Return (x, y) of the center of cell containing provided text 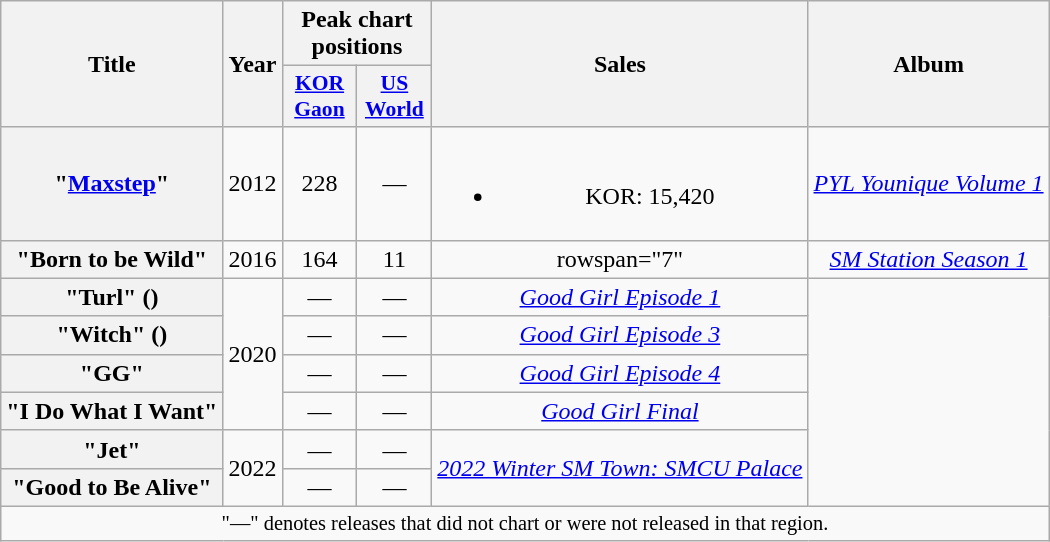
"I Do What I Want" (112, 411)
2012 (252, 184)
"Turl" () (112, 297)
Good Girl Episode 4 (620, 373)
11 (394, 259)
2022 (252, 468)
"Born to be Wild" (112, 259)
Sales (620, 64)
Peak chartpositions (357, 34)
164 (320, 259)
rowspan="7" (620, 259)
2016 (252, 259)
Good Girl Final (620, 411)
"Jet" (112, 449)
SM Station Season 1 (928, 259)
"—" denotes releases that did not chart or were not released in that region. (525, 523)
Good Girl Episode 1 (620, 297)
"GG" (112, 373)
PYL Younique Volume 1 (928, 184)
Year (252, 64)
"Good to Be Alive" (112, 487)
"Witch" () (112, 335)
2022 Winter SM Town: SMCU Palace (620, 468)
USWorld (394, 96)
"Maxstep" (112, 184)
2020 (252, 354)
KOR: 15,420 (620, 184)
KORGaon (320, 96)
228 (320, 184)
Album (928, 64)
Good Girl Episode 3 (620, 335)
Title (112, 64)
